Capture the cell that displays the provided text and extract its [x, y] central coordinate. 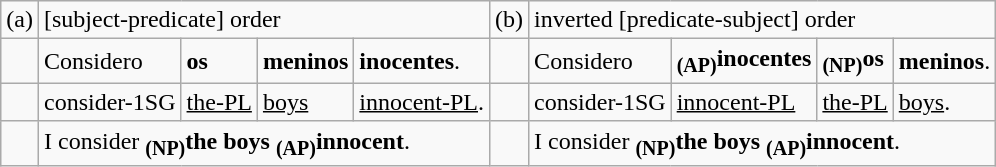
inocentes. [422, 61]
innocent-PL [744, 102]
innocent-PL. [422, 102]
os [219, 61]
meninos. [944, 61]
(b) [510, 20]
(NP)os [855, 61]
boys. [944, 102]
inverted [predicate-subject] order [762, 20]
(AP)inocentes [744, 61]
meninos [305, 61]
[subject-predicate] order [264, 20]
(a) [20, 20]
boys [305, 102]
